Determine the (x, y) coordinate at the center of the cell enclosing the given text.  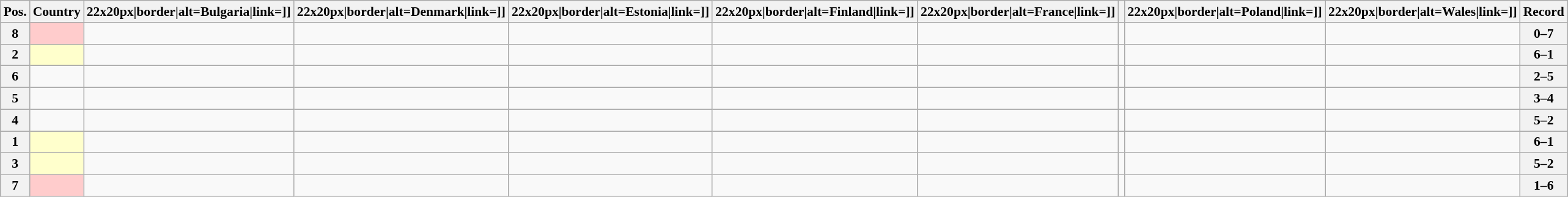
22x20px|border|alt=Bulgaria|link=]] (189, 12)
Record (1544, 12)
22x20px|border|alt=Denmark|link=]] (401, 12)
3 (15, 164)
8 (15, 34)
Pos. (15, 12)
22x20px|border|alt=Finland|link=]] (815, 12)
2 (15, 55)
2–5 (1544, 77)
22x20px|border|alt=France|link=]] (1018, 12)
3–4 (1544, 99)
1 (15, 142)
6 (15, 77)
Country (57, 12)
22x20px|border|alt=Estonia|link=]] (610, 12)
22x20px|border|alt=Poland|link=]] (1224, 12)
7 (15, 185)
4 (15, 120)
22x20px|border|alt=Wales|link=]] (1423, 12)
0–7 (1544, 34)
5 (15, 99)
1–6 (1544, 185)
